Return [X, Y] of the center of cell containing provided text 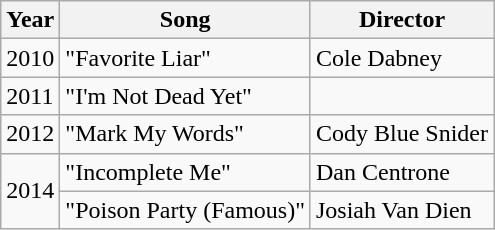
"Mark My Words" [186, 134]
Cole Dabney [402, 58]
2011 [30, 96]
"Favorite Liar" [186, 58]
2010 [30, 58]
Cody Blue Snider [402, 134]
Director [402, 20]
Josiah Van Dien [402, 210]
"Poison Party (Famous)" [186, 210]
Dan Centrone [402, 172]
2014 [30, 191]
"I'm Not Dead Yet" [186, 96]
Year [30, 20]
Song [186, 20]
2012 [30, 134]
"Incomplete Me" [186, 172]
